Search for the cell housing the specified text and yield its [X, Y] center coordinate. 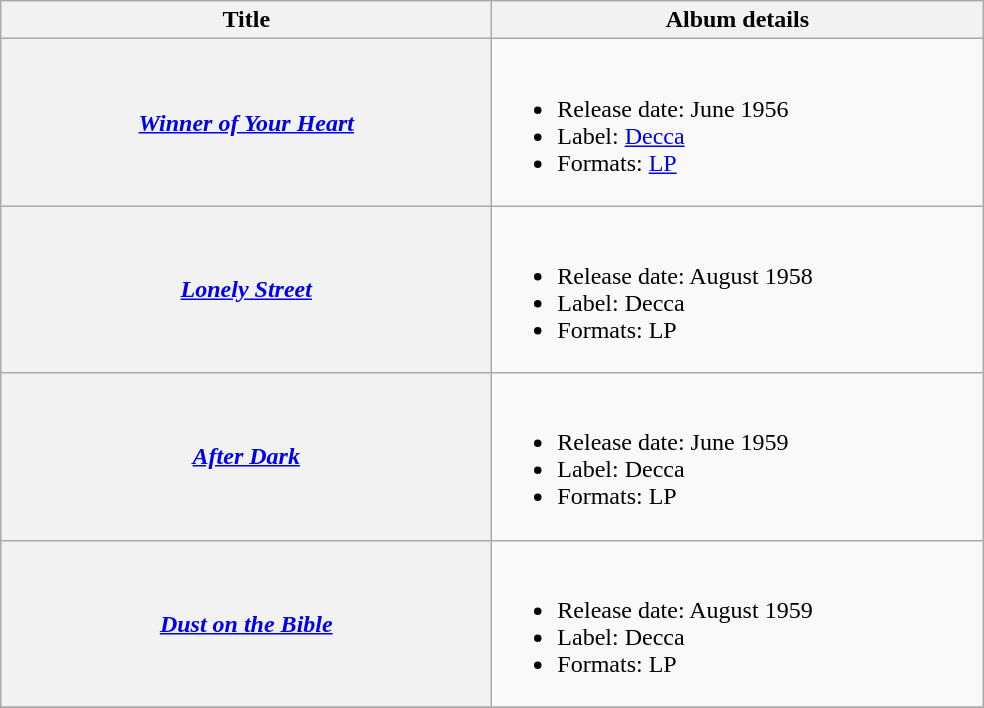
Release date: June 1959Label: DeccaFormats: LP [738, 456]
Winner of Your Heart [246, 122]
Release date: August 1959Label: DeccaFormats: LP [738, 624]
Lonely Street [246, 290]
After Dark [246, 456]
Release date: August 1958Label: DeccaFormats: LP [738, 290]
Title [246, 20]
Album details [738, 20]
Release date: June 1956Label: DeccaFormats: LP [738, 122]
Dust on the Bible [246, 624]
